Scan for the cell matching the given text and deliver its [X, Y] coordinate at center. 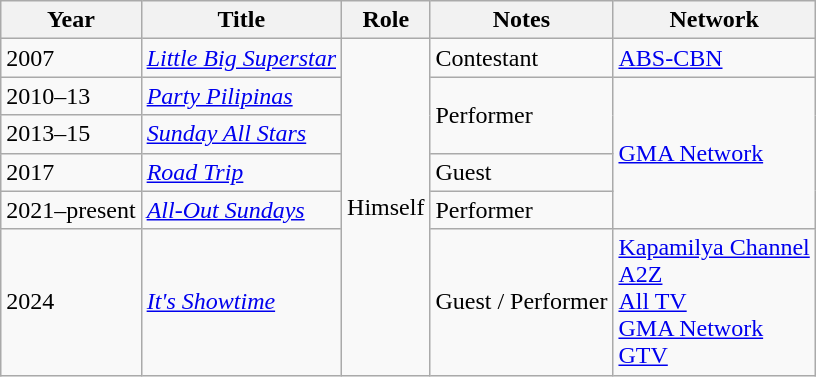
Sunday All Stars [241, 134]
Guest [522, 172]
ABS-CBN [714, 58]
Guest / Performer [522, 302]
Himself [386, 207]
2013–15 [71, 134]
2024 [71, 302]
Title [241, 20]
All-Out Sundays [241, 210]
2021–present [71, 210]
Little Big Superstar [241, 58]
Contestant [522, 58]
Party Pilipinas [241, 96]
2007 [71, 58]
Year [71, 20]
Role [386, 20]
Kapamilya Channel A2Z All TV GMA Network GTV [714, 302]
2017 [71, 172]
It's Showtime [241, 302]
Road Trip [241, 172]
Notes [522, 20]
GMA Network [714, 153]
Network [714, 20]
2010–13 [71, 96]
